Extract the (x, y) coordinate from the center of the cell holding the provided text.  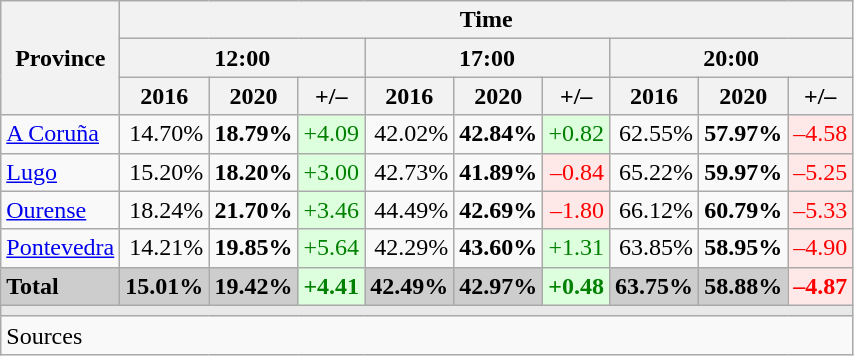
63.75% (654, 286)
63.85% (654, 248)
58.88% (744, 286)
42.73% (410, 172)
Sources (427, 335)
+1.31 (576, 248)
+3.46 (332, 210)
+5.64 (332, 248)
Ourense (60, 210)
Lugo (60, 172)
Time (486, 20)
44.49% (410, 210)
Province (60, 58)
14.70% (164, 134)
42.69% (498, 210)
42.84% (498, 134)
–0.84 (576, 172)
19.42% (254, 286)
65.22% (654, 172)
20:00 (732, 58)
18.79% (254, 134)
+0.48 (576, 286)
+0.82 (576, 134)
42.49% (410, 286)
57.97% (744, 134)
21.70% (254, 210)
14.21% (164, 248)
12:00 (242, 58)
Total (60, 286)
–4.58 (820, 134)
58.95% (744, 248)
42.29% (410, 248)
Pontevedra (60, 248)
62.55% (654, 134)
42.02% (410, 134)
+4.41 (332, 286)
59.97% (744, 172)
19.85% (254, 248)
–1.80 (576, 210)
–4.90 (820, 248)
60.79% (744, 210)
+4.09 (332, 134)
–4.87 (820, 286)
A Coruña (60, 134)
43.60% (498, 248)
15.20% (164, 172)
+3.00 (332, 172)
18.24% (164, 210)
42.97% (498, 286)
18.20% (254, 172)
–5.25 (820, 172)
–5.33 (820, 210)
41.89% (498, 172)
17:00 (488, 58)
15.01% (164, 286)
66.12% (654, 210)
